Pinpoint the cell where the given text exists, returning its (X, Y) midpoint coordinate. 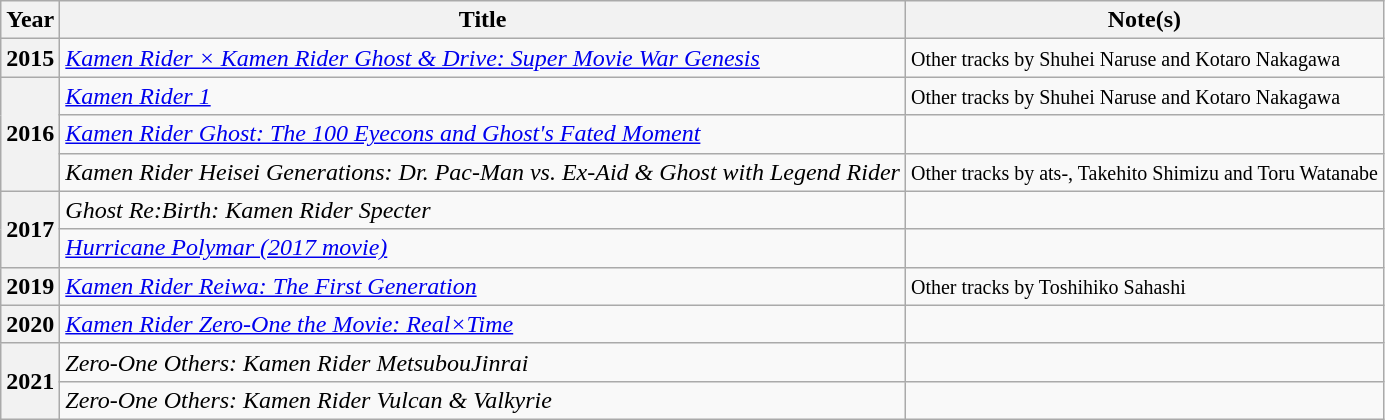
2021 (30, 381)
2016 (30, 134)
Zero-One Others: Kamen Rider Vulcan & Valkyrie (483, 400)
2019 (30, 286)
Year (30, 20)
Kamen Rider Ghost: The 100 Eyecons and Ghost's Fated Moment (483, 134)
2020 (30, 324)
2015 (30, 58)
Other tracks by Toshihiko Sahashi (1144, 286)
Kamen Rider Reiwa: The First Generation (483, 286)
Note(s) (1144, 20)
Title (483, 20)
Kamen Rider Zero-One the Movie: Real×Time (483, 324)
Zero-One Others: Kamen Rider MetsubouJinrai (483, 362)
Kamen Rider Heisei Generations: Dr. Pac-Man vs. Ex-Aid & Ghost with Legend Rider (483, 172)
Ghost Re:Birth: Kamen Rider Specter (483, 210)
Hurricane Polymar (2017 movie) (483, 248)
Kamen Rider 1 (483, 96)
2017 (30, 229)
Kamen Rider × Kamen Rider Ghost & Drive: Super Movie War Genesis (483, 58)
Other tracks by ats-, Takehito Shimizu and Toru Watanabe (1144, 172)
